Detect which cell encompasses the target text, then output its [X, Y] center coordinate. 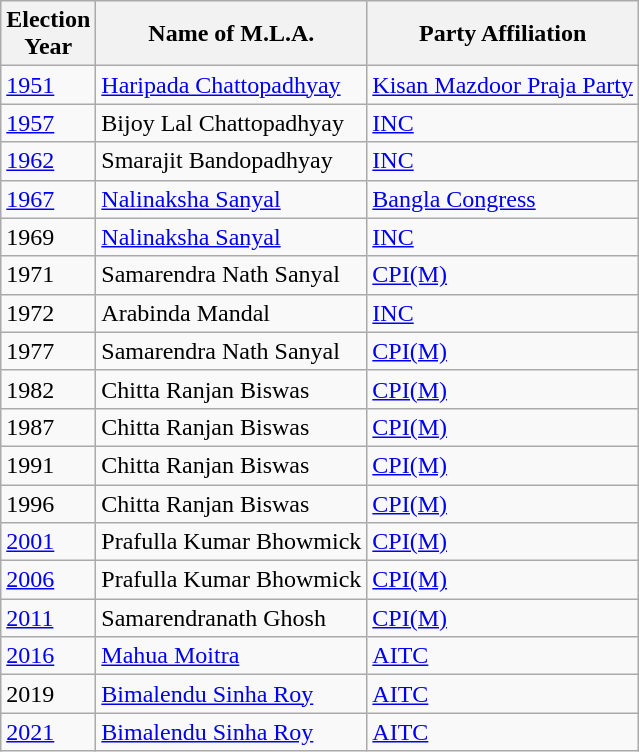
2021 [48, 732]
Bijoy Lal Chattopadhyay [232, 123]
1977 [48, 351]
1951 [48, 85]
2011 [48, 618]
1957 [48, 123]
Smarajit Bandopadhyay [232, 161]
1962 [48, 161]
1982 [48, 389]
1967 [48, 199]
1987 [48, 427]
Bangla Congress [503, 199]
Samarendranath Ghosh [232, 618]
Kisan Mazdoor Praja Party [503, 85]
Mahua Moitra [232, 656]
Election Year [48, 34]
1969 [48, 237]
Name of M.L.A. [232, 34]
2006 [48, 580]
1972 [48, 313]
1996 [48, 503]
Haripada Chattopadhyay [232, 85]
1971 [48, 275]
1991 [48, 465]
Party Affiliation [503, 34]
2001 [48, 542]
2016 [48, 656]
2019 [48, 694]
Arabinda Mandal [232, 313]
